Extract the (X, Y) coordinate from the center of the cell holding the provided text.  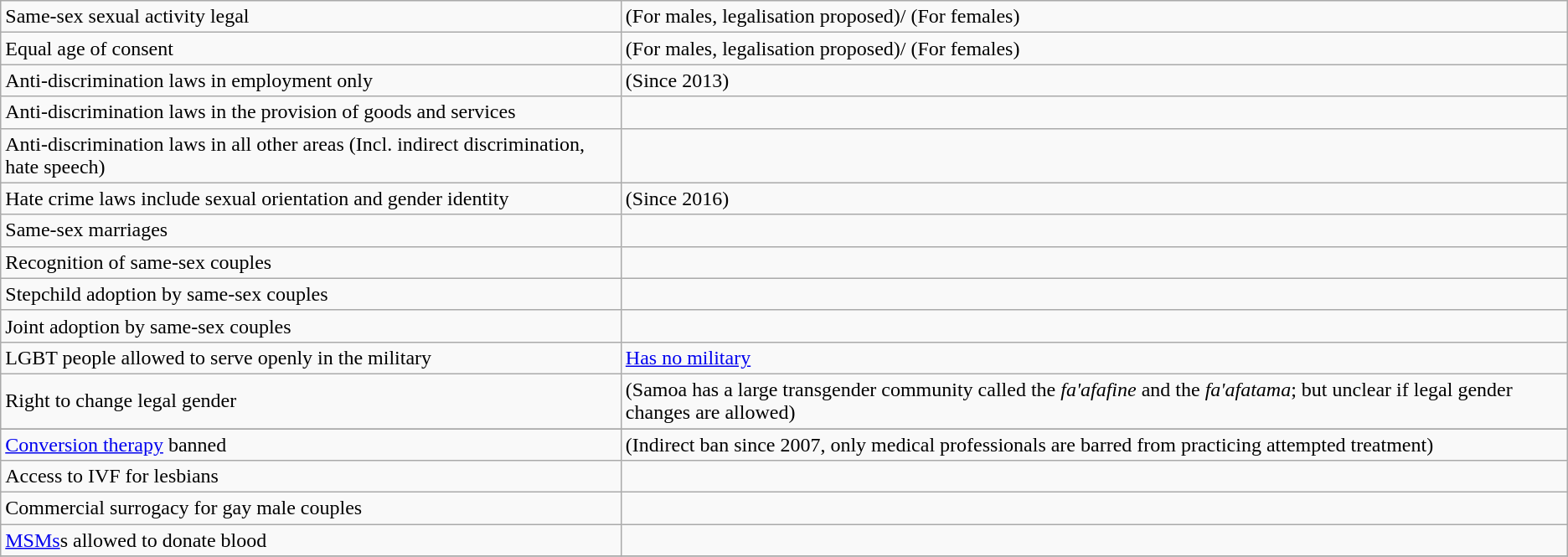
Stepchild adoption by same-sex couples (312, 294)
Equal age of consent (312, 49)
LGBT people allowed to serve openly in the military (312, 358)
Anti-discrimination laws in all other areas (Incl. indirect discrimination, hate speech) (312, 156)
Has no military (1094, 358)
Anti-discrimination laws in employment only (312, 80)
Anti-discrimination laws in the provision of goods and services (312, 112)
Conversion therapy banned (312, 445)
Hate crime laws include sexual orientation and gender identity (312, 199)
Same-sex sexual activity legal (312, 17)
MSMss allowed to donate blood (312, 540)
Right to change legal gender (312, 400)
Same-sex marriages (312, 230)
(Since 2016) (1094, 199)
Joint adoption by same-sex couples (312, 326)
Recognition of same-sex couples (312, 262)
Commercial surrogacy for gay male couples (312, 508)
(Indirect ban since 2007, only medical professionals are barred from practicing attempted treatment) (1094, 445)
(Since 2013) (1094, 80)
(Samoa has a large transgender community called the fa'afafine and the fa'afatama; but unclear if legal gender changes are allowed) (1094, 400)
Access to IVF for lesbians (312, 477)
